Detect which cell encompasses the target text, then output its [X, Y] center coordinate. 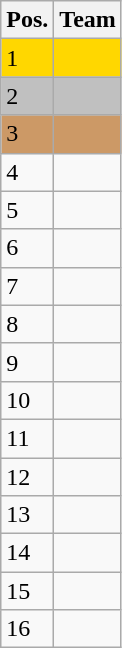
15 [28, 591]
16 [28, 629]
8 [28, 324]
12 [28, 477]
9 [28, 362]
7 [28, 286]
5 [28, 210]
4 [28, 172]
14 [28, 553]
3 [28, 134]
11 [28, 438]
13 [28, 515]
2 [28, 96]
Team [88, 20]
6 [28, 248]
Pos. [28, 20]
1 [28, 58]
10 [28, 400]
